From the cell containing the given text, extract its center point as [X, Y] coordinate. 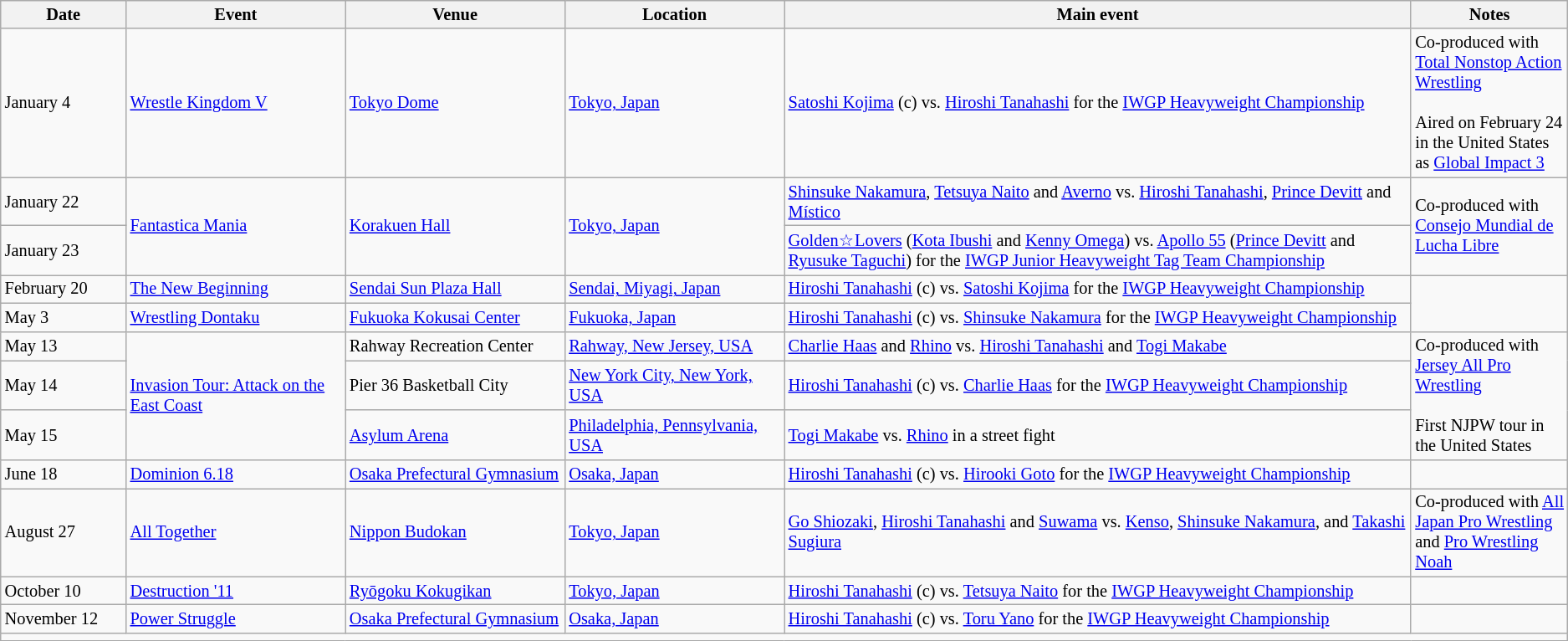
Nippon Budokan [455, 532]
January 4 [64, 103]
Asylum Arena [455, 435]
Co-produced with Consejo Mundial de Lucha Libre [1489, 226]
May 3 [64, 317]
Power Struggle [236, 618]
Date [64, 14]
Hiroshi Tanahashi (c) vs. Shinsuke Nakamura for the IWGP Heavyweight Championship [1098, 317]
All Together [236, 532]
January 22 [64, 202]
Korakuen Hall [455, 226]
The New Beginning [236, 289]
Venue [455, 14]
Charlie Haas and Rhino vs. Hiroshi Tanahashi and Togi Makabe [1098, 346]
May 15 [64, 435]
Event [236, 14]
Philadelphia, Pennsylvania, USA [674, 435]
Hiroshi Tanahashi (c) vs. Charlie Haas for the IWGP Heavyweight Championship [1098, 385]
Hiroshi Tanahashi (c) vs. Tetsuya Naito for the IWGP Heavyweight Championship [1098, 591]
February 20 [64, 289]
Sendai Sun Plaza Hall [455, 289]
Location [674, 14]
Fantastica Mania [236, 226]
Golden☆Lovers (Kota Ibushi and Kenny Omega) vs. Apollo 55 (Prince Devitt and Ryusuke Taguchi) for the IWGP Junior Heavyweight Tag Team Championship [1098, 249]
Co-produced with All Japan Pro Wrestling and Pro Wrestling Noah [1489, 532]
Rahway Recreation Center [455, 346]
Main event [1098, 14]
Sendai, Miyagi, Japan [674, 289]
Notes [1489, 14]
Fukuoka Kokusai Center [455, 317]
Destruction '11 [236, 591]
Rahway, New Jersey, USA [674, 346]
Shinsuke Nakamura, Tetsuya Naito and Averno vs. Hiroshi Tanahashi, Prince Devitt and Místico [1098, 202]
Hiroshi Tanahashi (c) vs. Satoshi Kojima for the IWGP Heavyweight Championship [1098, 289]
June 18 [64, 474]
Togi Makabe vs. Rhino in a street fight [1098, 435]
August 27 [64, 532]
November 12 [64, 618]
Dominion 6.18 [236, 474]
May 14 [64, 385]
Hiroshi Tanahashi (c) vs. Hirooki Goto for the IWGP Heavyweight Championship [1098, 474]
Go Shiozaki, Hiroshi Tanahashi and Suwama vs. Kenso, Shinsuke Nakamura, and Takashi Sugiura [1098, 532]
Invasion Tour: Attack on the East Coast [236, 396]
Fukuoka, Japan [674, 317]
October 10 [64, 591]
New York City, New York, USA [674, 385]
Tokyo Dome [455, 103]
Co-produced with Total Nonstop Action WrestlingAired on February 24 in the United States as Global Impact 3 [1489, 103]
Ryōgoku Kokugikan [455, 591]
Co-produced with Jersey All Pro WrestlingFirst NJPW tour in the United States [1489, 396]
Satoshi Kojima (c) vs. Hiroshi Tanahashi for the IWGP Heavyweight Championship [1098, 103]
May 13 [64, 346]
Wrestle Kingdom V [236, 103]
January 23 [64, 249]
Pier 36 Basketball City [455, 385]
Hiroshi Tanahashi (c) vs. Toru Yano for the IWGP Heavyweight Championship [1098, 618]
Wrestling Dontaku [236, 317]
